Capture the cell that displays the provided text and extract its [X, Y] central coordinate. 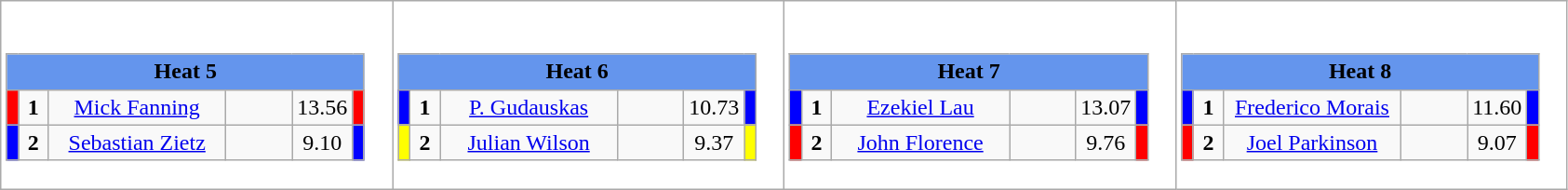
Heat 5 1 Mick Fanning 13.56 2 Sebastian Zietz 9.10 [197, 95]
Mick Fanning [138, 107]
Joel Parkinson [1312, 142]
P. Gudauskas [529, 107]
John Florence [921, 142]
9.07 [1497, 142]
Julian Wilson [529, 142]
10.73 [715, 107]
13.56 [322, 107]
Frederico Morais [1312, 107]
11.60 [1497, 107]
Ezekiel Lau [921, 107]
Heat 8 [1360, 72]
Heat 7 [969, 72]
Heat 5 [185, 72]
Heat 6 [577, 72]
Heat 7 1 Ezekiel Lau 13.07 2 John Florence 9.76 [981, 95]
9.10 [322, 142]
13.07 [1106, 107]
9.37 [715, 142]
Sebastian Zietz [138, 142]
Heat 6 1 P. Gudauskas 10.73 2 Julian Wilson 9.37 [588, 95]
Heat 8 1 Frederico Morais 11.60 2 Joel Parkinson 9.07 [1372, 95]
9.76 [1106, 142]
